Identify which cell holds the provided text, then report its [x, y] central coordinate. 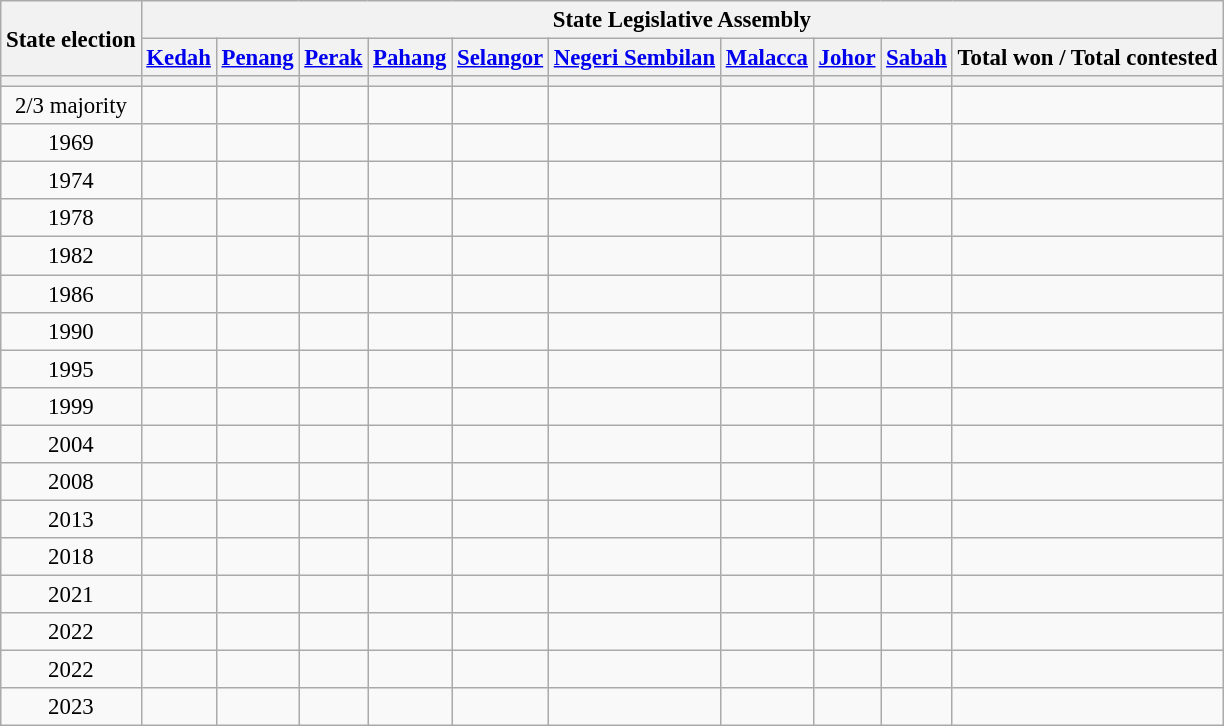
2008 [71, 482]
2023 [71, 707]
2/3 majority [71, 106]
Pahang [410, 58]
1995 [71, 369]
1974 [71, 181]
Selangor [500, 58]
1982 [71, 256]
State election [71, 38]
1999 [71, 406]
Negeri Sembilan [634, 58]
Penang [258, 58]
1969 [71, 143]
1990 [71, 331]
2021 [71, 594]
Sabah [916, 58]
Malacca [766, 58]
Total won / Total contested [1088, 58]
1978 [71, 219]
2013 [71, 519]
2004 [71, 444]
Johor [847, 58]
Perak [334, 58]
2018 [71, 557]
State Legislative Assembly [682, 20]
1986 [71, 294]
Kedah [178, 58]
